Identify which cell holds the provided text, then report its [x, y] central coordinate. 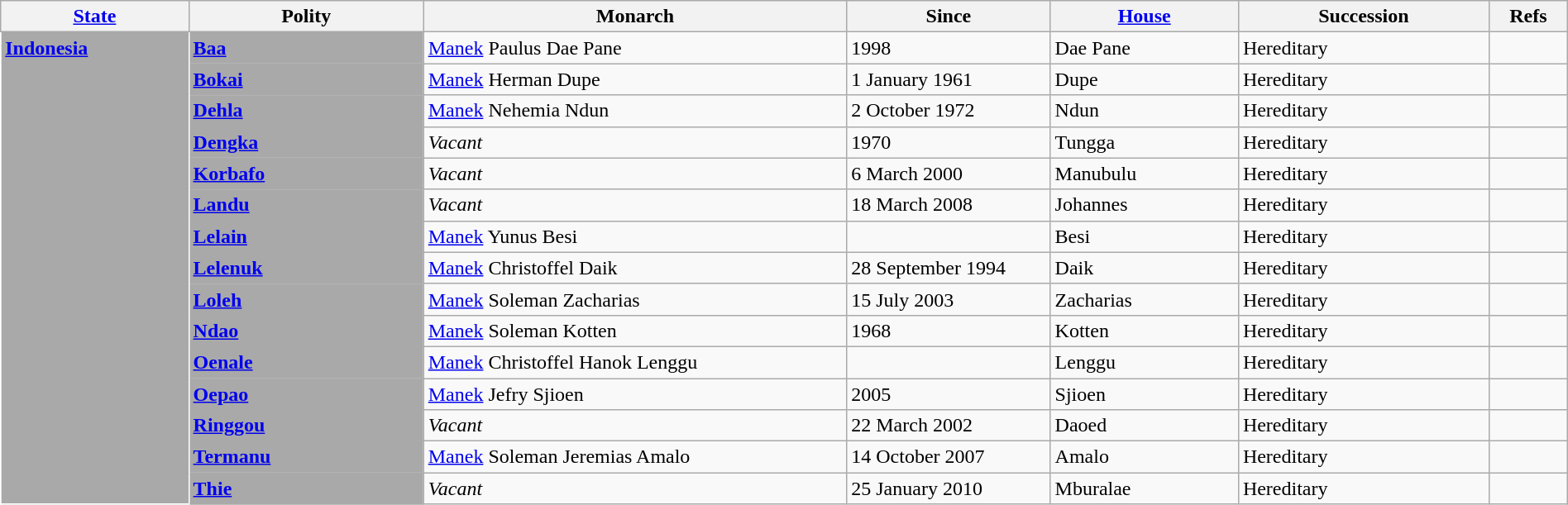
Mburalae [1145, 488]
Daik [1145, 268]
Manek Yunus Besi [635, 236]
2 October 1972 [949, 111]
1970 [949, 142]
15 July 2003 [949, 299]
Manek Soleman Zacharias [635, 299]
Manek Christoffel Daik [635, 268]
Baa [306, 48]
Manek Soleman Jeremias Amalo [635, 457]
State [94, 17]
Manek Jefry Sjioen [635, 394]
Manek Herman Dupe [635, 79]
28 September 1994 [949, 268]
Succession [1363, 17]
Refs [1528, 17]
Monarch [635, 17]
1 January 1961 [949, 79]
Tungga [1145, 142]
Dengka [306, 142]
18 March 2008 [949, 205]
Manek Christoffel Hanok Lenggu [635, 362]
Korbafo [306, 174]
Oenale [306, 362]
Ndao [306, 331]
Thie [306, 488]
Amalo [1145, 457]
1968 [949, 331]
Dae Pane [1145, 48]
Bokai [306, 79]
Johannes [1145, 205]
Dehla [306, 111]
Lenggu [1145, 362]
25 January 2010 [949, 488]
Loleh [306, 299]
Dupe [1145, 79]
1998 [949, 48]
Oepao [306, 394]
Manubulu [1145, 174]
Manek Nehemia Ndun [635, 111]
22 March 2002 [949, 426]
Indonesia [94, 268]
Kotten [1145, 331]
Manek Paulus Dae Pane [635, 48]
Polity [306, 17]
Lelenuk [306, 268]
Zacharias [1145, 299]
Landu [306, 205]
Daoed [1145, 426]
Termanu [306, 457]
6 March 2000 [949, 174]
Sjioen [1145, 394]
Manek Soleman Kotten [635, 331]
House [1145, 17]
14 October 2007 [949, 457]
2005 [949, 394]
Since [949, 17]
Ndun [1145, 111]
Lelain [306, 236]
Besi [1145, 236]
Ringgou [306, 426]
